Provide the (x, y) coordinate of the cell's center where the given text is located.  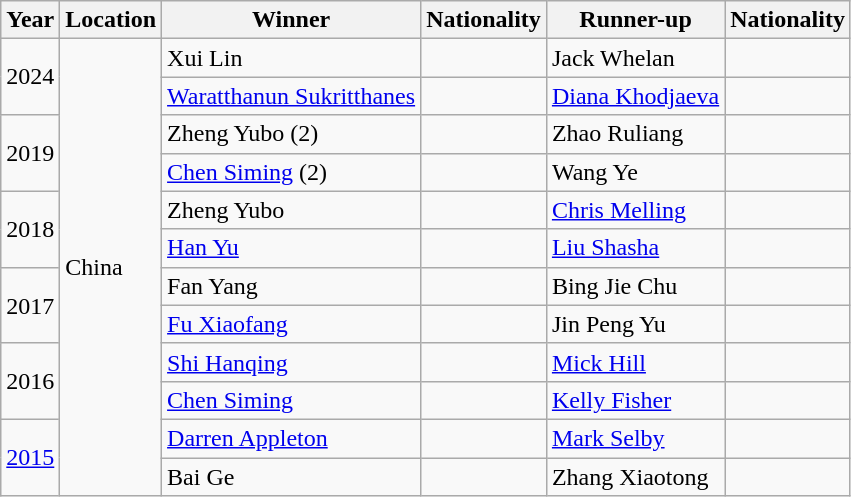
Diana Khodjaeva (635, 96)
2017 (30, 305)
2016 (30, 381)
Fu Xiaofang (292, 324)
Zheng Yubo (292, 210)
Chen Siming (2) (292, 172)
Chris Melling (635, 210)
Zhao Ruliang (635, 134)
Jack Whelan (635, 58)
Kelly Fisher (635, 400)
Location (111, 20)
Bai Ge (292, 477)
Zheng Yubo (2) (292, 134)
Mark Selby (635, 438)
Liu Shasha (635, 248)
Waratthanun Sukritthanes (292, 96)
2015 (30, 457)
Jin Peng Yu (635, 324)
2024 (30, 77)
Runner-up (635, 20)
China (111, 268)
2018 (30, 229)
Darren Appleton (292, 438)
2019 (30, 153)
Han Yu (292, 248)
Bing Jie Chu (635, 286)
Fan Yang (292, 286)
Chen Siming (292, 400)
Winner (292, 20)
Zhang Xiaotong (635, 477)
Shi Hanqing (292, 362)
Xui Lin (292, 58)
Wang Ye (635, 172)
Year (30, 20)
Mick Hill (635, 362)
